Find where the given text appears and provide that cell's center as [x, y] coordinate. 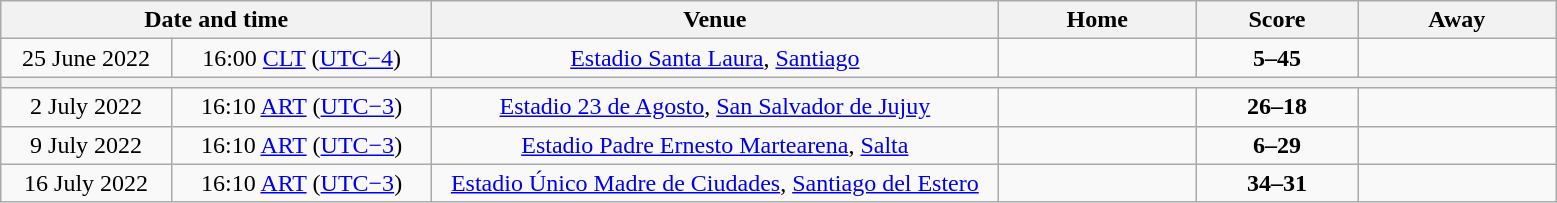
Venue [715, 20]
16 July 2022 [86, 183]
Estadio Santa Laura, Santiago [715, 58]
Home [1098, 20]
Estadio Único Madre de Ciudades, Santiago del Estero [715, 183]
6–29 [1276, 145]
25 June 2022 [86, 58]
Estadio Padre Ernesto Martearena, Salta [715, 145]
Score [1276, 20]
16:00 CLT (UTC−4) [301, 58]
26–18 [1276, 107]
2 July 2022 [86, 107]
9 July 2022 [86, 145]
34–31 [1276, 183]
Away [1458, 20]
Date and time [216, 20]
5–45 [1276, 58]
Estadio 23 de Agosto, San Salvador de Jujuy [715, 107]
